Pinpoint the cell where the given text exists, returning its (x, y) midpoint coordinate. 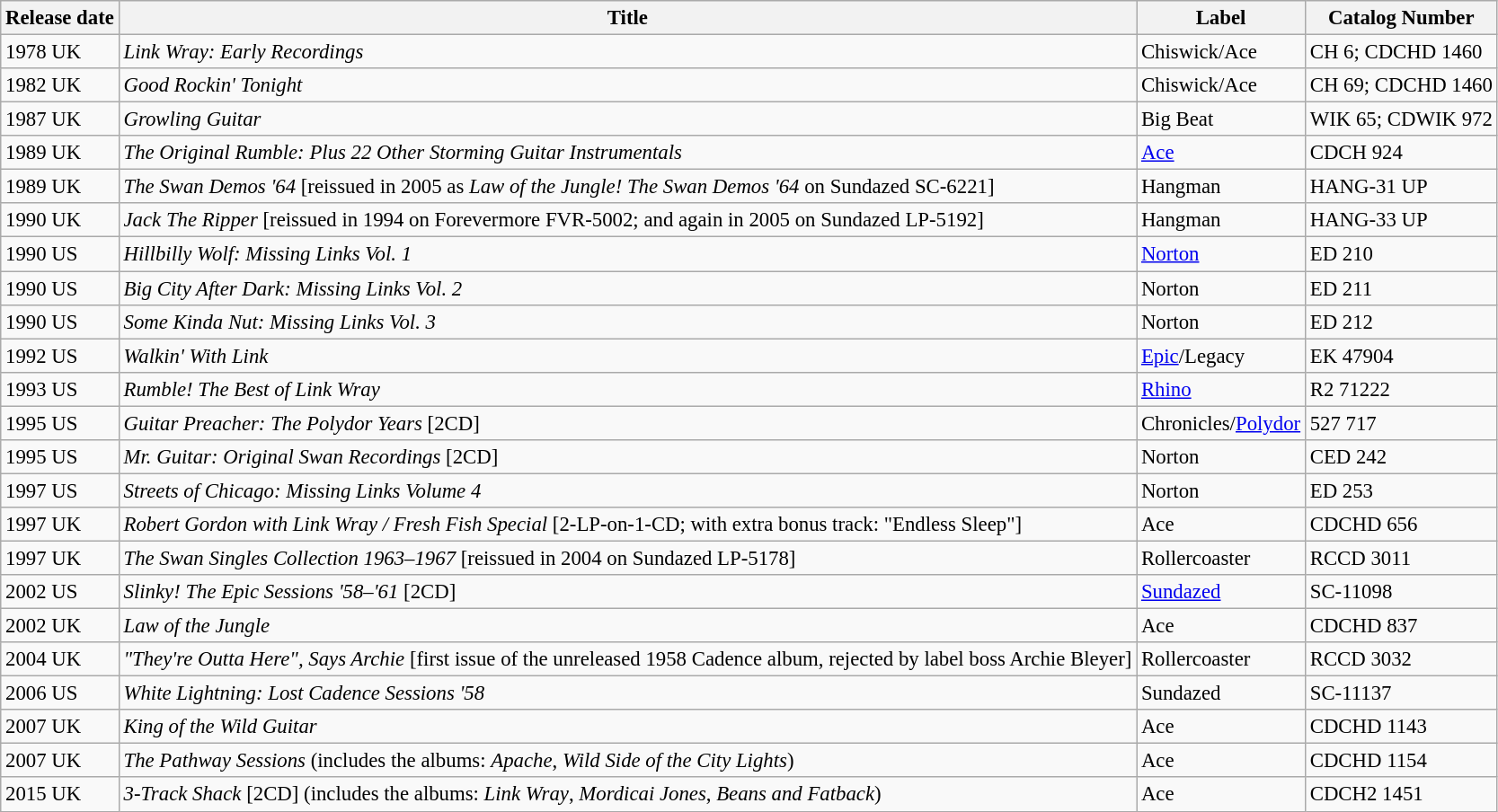
ED 253 (1401, 490)
CH 6; CDCHD 1460 (1401, 52)
WIK 65; CDWIK 972 (1401, 119)
SC-11098 (1401, 592)
Big City After Dark: Missing Links Vol. 2 (627, 288)
CDCHD 1154 (1401, 761)
The Pathway Sessions (includes the albums: Apache, Wild Side of the City Lights) (627, 761)
RCCD 3032 (1401, 659)
White Lightning: Lost Cadence Sessions '58 (627, 693)
2002 US (59, 592)
"They're Outta Here", Says Archie [first issue of the unreleased 1958 Cadence album, rejected by label boss Archie Bleyer] (627, 659)
1997 US (59, 490)
CDCHD 656 (1401, 525)
1987 UK (59, 119)
Slinky! The Epic Sessions '58–'61 [2CD] (627, 592)
1982 UK (59, 85)
2006 US (59, 693)
2004 UK (59, 659)
CDCHD 1143 (1401, 727)
Guitar Preacher: The Polydor Years [2CD] (627, 423)
Walkin' With Link (627, 356)
CH 69; CDCHD 1460 (1401, 85)
2015 UK (59, 795)
CDCH2 1451 (1401, 795)
The Swan Demos '64 [reissued in 2005 as Law of the Jungle! The Swan Demos '64 on Sundazed SC-6221] (627, 187)
2002 UK (59, 626)
Rhino (1221, 389)
The Original Rumble: Plus 22 Other Storming Guitar Instrumentals (627, 153)
1992 US (59, 356)
ED 211 (1401, 288)
Growling Guitar (627, 119)
1993 US (59, 389)
HANG-33 UP (1401, 220)
EK 47904 (1401, 356)
Robert Gordon with Link Wray / Fresh Fish Special [2-LP-on-1-CD; with extra bonus track: "Endless Sleep"] (627, 525)
1978 UK (59, 52)
The Swan Singles Collection 1963–1967 [reissued in 2004 on Sundazed LP-5178] (627, 558)
HANG-31 UP (1401, 187)
Epic/Legacy (1221, 356)
R2 71222 (1401, 389)
CED 242 (1401, 457)
Mr. Guitar: Original Swan Recordings [2CD] (627, 457)
ED 210 (1401, 254)
Label (1221, 18)
Rumble! The Best of Link Wray (627, 389)
Some Kinda Nut: Missing Links Vol. 3 (627, 322)
1990 UK (59, 220)
SC-11137 (1401, 693)
CDCHD 837 (1401, 626)
ED 212 (1401, 322)
Release date (59, 18)
Good Rockin' Tonight (627, 85)
527 717 (1401, 423)
Hillbilly Wolf: Missing Links Vol. 1 (627, 254)
Chronicles/Polydor (1221, 423)
Law of the Jungle (627, 626)
King of the Wild Guitar (627, 727)
CDCH 924 (1401, 153)
Big Beat (1221, 119)
Link Wray: Early Recordings (627, 52)
Title (627, 18)
Streets of Chicago: Missing Links Volume 4 (627, 490)
3-Track Shack [2CD] (includes the albums: Link Wray, Mordicai Jones, Beans and Fatback) (627, 795)
RCCD 3011 (1401, 558)
Catalog Number (1401, 18)
Jack The Ripper [reissued in 1994 on Forevermore FVR-5002; and again in 2005 on Sundazed LP-5192] (627, 220)
